Return the [x, y] coordinate for the center point of the cell that contains the specified text.  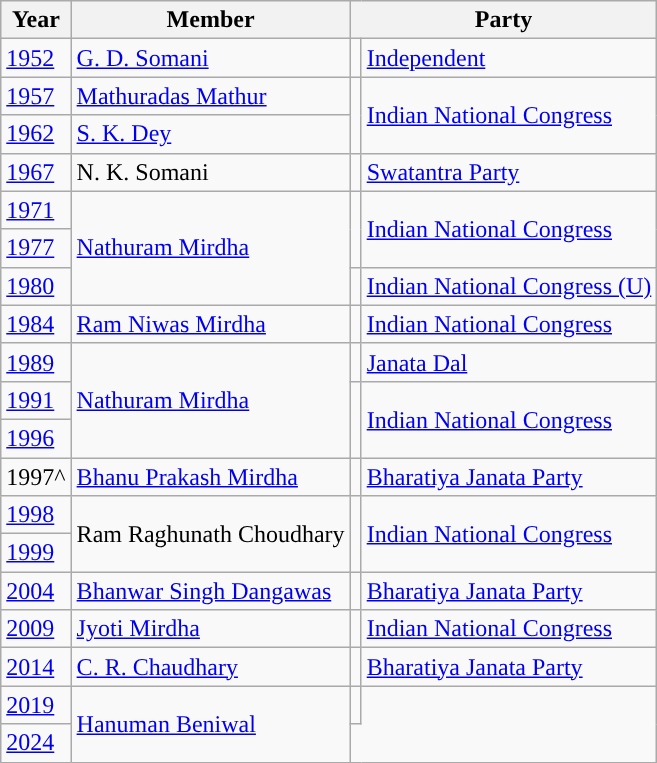
C. R. Chaudhary [210, 667]
1977 [36, 248]
Member [210, 20]
G. D. Somani [210, 58]
1971 [36, 210]
Janata Dal [509, 362]
Party [504, 20]
1980 [36, 286]
2024 [36, 743]
Ram Raghunath Choudhary [210, 534]
1962 [36, 134]
2014 [36, 667]
1997^ [36, 477]
Mathuradas Mathur [210, 96]
1952 [36, 58]
1999 [36, 553]
N. K. Somani [210, 172]
Jyoti Mirdha [210, 629]
Indian National Congress (U) [509, 286]
1989 [36, 362]
Hanuman Beniwal [210, 724]
1991 [36, 400]
1957 [36, 96]
Year [36, 20]
Bhanwar Singh Dangawas [210, 591]
Ram Niwas Mirdha [210, 324]
1998 [36, 515]
2009 [36, 629]
S. K. Dey [210, 134]
2019 [36, 705]
1984 [36, 324]
1996 [36, 438]
Bhanu Prakash Mirdha [210, 477]
1967 [36, 172]
Swatantra Party [509, 172]
2004 [36, 591]
Independent [509, 58]
